Return the [X, Y] coordinate for the center point of the cell that contains the specified text.  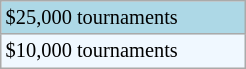
$10,000 tournaments [124, 51]
$25,000 tournaments [124, 17]
